Return the [X, Y] coordinate for the center point of the cell that contains the specified text.  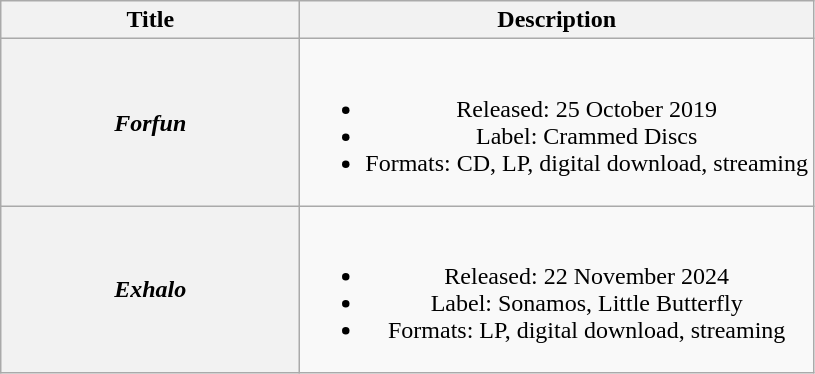
Forfun [150, 122]
Exhalo [150, 290]
Title [150, 20]
Released: 22 November 2024Label: Sonamos, Little ButterflyFormats: LP, digital download, streaming [557, 290]
Released: 25 October 2019Label: Crammed DiscsFormats: CD, LP, digital download, streaming [557, 122]
Description [557, 20]
